Determine the [x, y] coordinate at the center of the cell enclosing the given text.  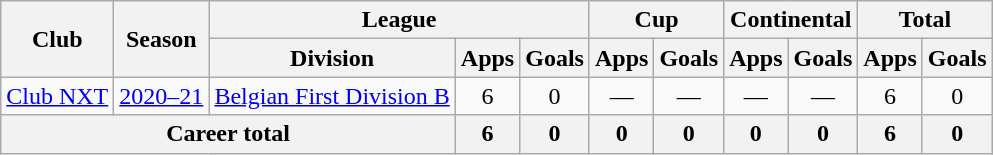
Cup [656, 20]
Division [332, 58]
2020–21 [162, 96]
Club NXT [58, 96]
League [400, 20]
Career total [228, 134]
Continental [791, 20]
Belgian First Division B [332, 96]
Club [58, 39]
Season [162, 39]
Total [925, 20]
